For the text-containing cell, return its midpoint in (X, Y) coordinate format. 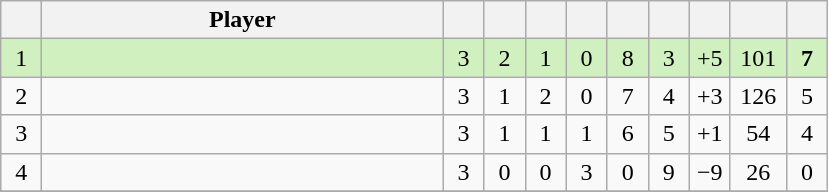
126 (758, 96)
+3 (710, 96)
9 (668, 172)
Player (242, 20)
+1 (710, 134)
8 (628, 58)
101 (758, 58)
26 (758, 172)
−9 (710, 172)
6 (628, 134)
+5 (710, 58)
54 (758, 134)
